Detect which cell encompasses the target text, then output its (x, y) center coordinate. 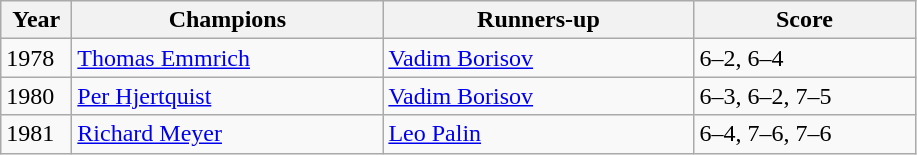
Thomas Emmrich (228, 58)
Leo Palin (538, 134)
6–4, 7–6, 7–6 (804, 134)
Per Hjertquist (228, 96)
Richard Meyer (228, 134)
1978 (36, 58)
Runners-up (538, 20)
6–2, 6–4 (804, 58)
Score (804, 20)
6–3, 6–2, 7–5 (804, 96)
1981 (36, 134)
Champions (228, 20)
1980 (36, 96)
Year (36, 20)
